Return the [X, Y] coordinate for the center point of the cell that contains the specified text.  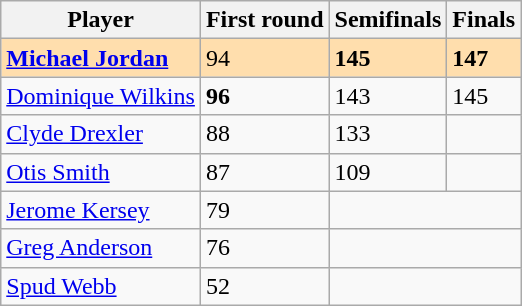
52 [264, 286]
147 [484, 58]
Jerome Kersey [101, 210]
Finals [484, 20]
Greg Anderson [101, 248]
Clyde Drexler [101, 134]
Dominique Wilkins [101, 96]
87 [264, 172]
First round [264, 20]
133 [388, 134]
Semifinals [388, 20]
Spud Webb [101, 286]
Michael Jordan [101, 58]
88 [264, 134]
Player [101, 20]
94 [264, 58]
96 [264, 96]
143 [388, 96]
109 [388, 172]
Otis Smith [101, 172]
79 [264, 210]
76 [264, 248]
